Extract the (X, Y) coordinate from the center of the cell holding the provided text.  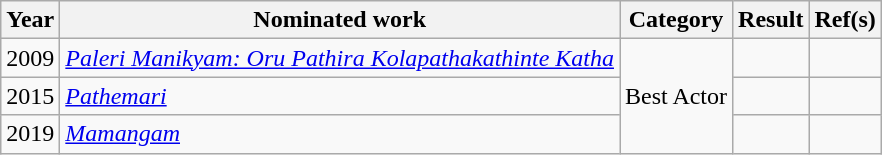
2009 (30, 58)
Best Actor (676, 96)
Result (771, 20)
Mamangam (340, 134)
Category (676, 20)
Nominated work (340, 20)
Pathemari (340, 96)
Year (30, 20)
2015 (30, 96)
Ref(s) (845, 20)
Paleri Manikyam: Oru Pathira Kolapathakathinte Katha (340, 58)
2019 (30, 134)
